From the cell containing the given text, extract its center point as (X, Y) coordinate. 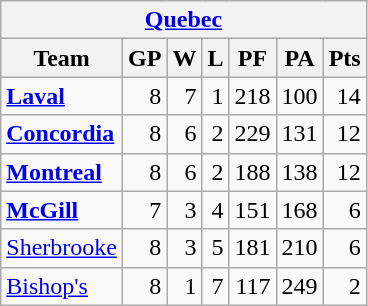
210 (300, 248)
168 (300, 210)
249 (300, 286)
188 (252, 172)
Team (62, 58)
151 (252, 210)
138 (300, 172)
Bishop's (62, 286)
100 (300, 96)
117 (252, 286)
Concordia (62, 134)
4 (216, 210)
McGill (62, 210)
218 (252, 96)
Pts (344, 58)
Sherbrooke (62, 248)
L (216, 58)
W (184, 58)
Montreal (62, 172)
Laval (62, 96)
Quebec (184, 20)
GP (144, 58)
131 (300, 134)
PF (252, 58)
5 (216, 248)
14 (344, 96)
181 (252, 248)
PA (300, 58)
229 (252, 134)
